Pinpoint the cell where the given text exists, returning its (x, y) midpoint coordinate. 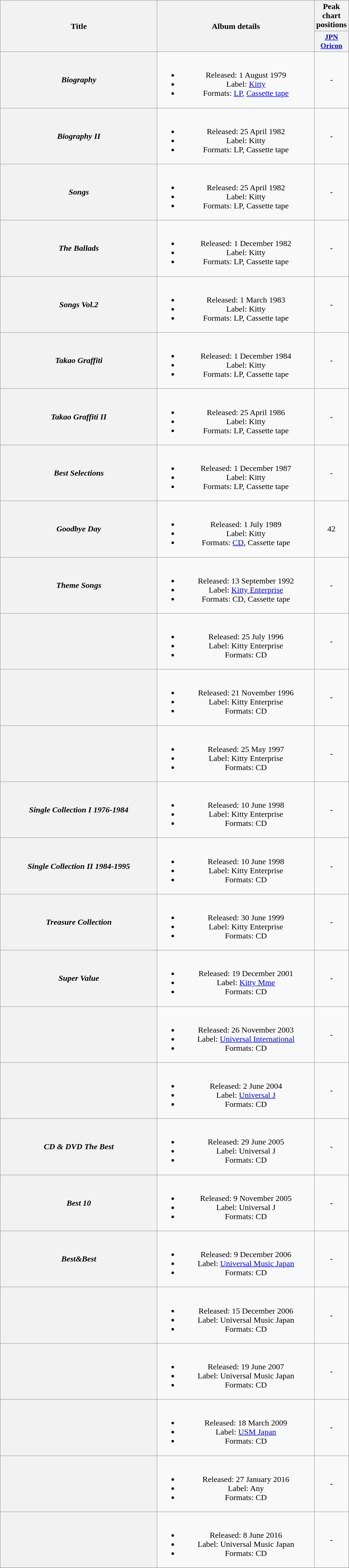
Title (79, 26)
Theme Songs (79, 586)
Takao Graffiti (79, 360)
Released: 1 December 1982Label: KittyFormats: LP, Cassette tape (236, 248)
Super Value (79, 978)
Songs Vol.2 (79, 305)
Best&Best (79, 1259)
Released: 21 November 1996Label: Kitty EnterpriseFormats: CD (236, 698)
Takao Graffiti II (79, 417)
Album details (236, 26)
JPNOricon (332, 42)
Biography (79, 80)
Released: 9 November 2005Label: Universal JFormats: CD (236, 1203)
Released: 15 December 2006Label: Universal Music JapanFormats: CD (236, 1315)
Single Collection I 1976-1984 (79, 810)
Released: 26 November 2003Label: Universal InternationalFormats: CD (236, 1035)
Best 10 (79, 1203)
Released: 19 December 2001Label: Kitty MmeFormats: CD (236, 978)
Biography II (79, 136)
Released: 13 September 1992Label: Kitty EnterpriseFormats: CD, Cassette tape (236, 586)
Released: 8 June 2016Label: Universal Music JapanFormats: CD (236, 1540)
Released: 29 June 2005Label: Universal JFormats: CD (236, 1147)
Released: 25 July 1996Label: Kitty EnterpriseFormats: CD (236, 641)
Released: 1 July 1989Label: KittyFormats: CD, Cassette tape (236, 529)
Released: 19 June 2007Label: Universal Music JapanFormats: CD (236, 1371)
42 (332, 529)
Released: 1 December 1984Label: KittyFormats: LP, Cassette tape (236, 360)
Released: 2 June 2004Label: Universal JFormats: CD (236, 1090)
CD & DVD The Best (79, 1147)
Songs (79, 192)
Released: 9 December 2006Label: Universal Music JapanFormats: CD (236, 1259)
Released: 18 March 2009Label: USM JapanFormats: CD (236, 1427)
Treasure Collection (79, 922)
Peak chart positions (332, 16)
Released: 30 June 1999Label: Kitty EnterpriseFormats: CD (236, 922)
Released: 25 April 1986Label: KittyFormats: LP, Cassette tape (236, 417)
Single Collection II 1984-1995 (79, 866)
The Ballads (79, 248)
Released: 1 August 1979Label: KittyFormats: LP, Cassette tape (236, 80)
Best Selections (79, 473)
Released: 25 May 1997Label: Kitty EnterpriseFormats: CD (236, 754)
Released: 1 March 1983Label: KittyFormats: LP, Cassette tape (236, 305)
Goodbye Day (79, 529)
Released: 27 January 2016Label: AnyFormats: CD (236, 1484)
Released: 1 December 1987Label: KittyFormats: LP, Cassette tape (236, 473)
